Capture the cell that displays the provided text and extract its (X, Y) central coordinate. 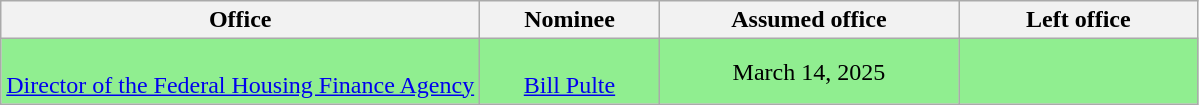
Assumed office (808, 20)
Left office (1078, 20)
March 14, 2025 (808, 72)
Bill Pulte (570, 72)
Director of the Federal Housing Finance Agency (240, 72)
Nominee (570, 20)
Office (240, 20)
